Locate the cell with the specified text and output its (X, Y) center coordinate. 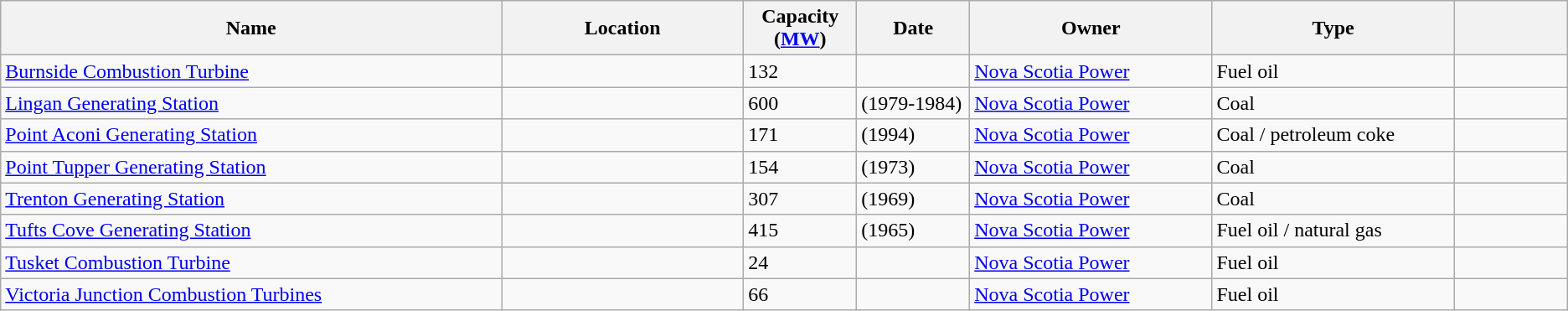
Date (913, 29)
Burnside Combustion Turbine (251, 71)
Capacity (MW) (801, 29)
Tusket Combustion Turbine (251, 262)
Location (623, 29)
Fuel oil / natural gas (1333, 231)
66 (801, 294)
(1994) (913, 135)
154 (801, 167)
Coal / petroleum coke (1333, 135)
415 (801, 231)
600 (801, 103)
Type (1333, 29)
Name (251, 29)
24 (801, 262)
(1969) (913, 199)
(1973) (913, 167)
Point Tupper Generating Station (251, 167)
Owner (1091, 29)
307 (801, 199)
Tufts Cove Generating Station (251, 231)
Point Aconi Generating Station (251, 135)
(1979-1984) (913, 103)
(1965) (913, 231)
132 (801, 71)
171 (801, 135)
Lingan Generating Station (251, 103)
Trenton Generating Station (251, 199)
Victoria Junction Combustion Turbines (251, 294)
